Provide the (X, Y) coordinate of the cell's center where the given text is located.  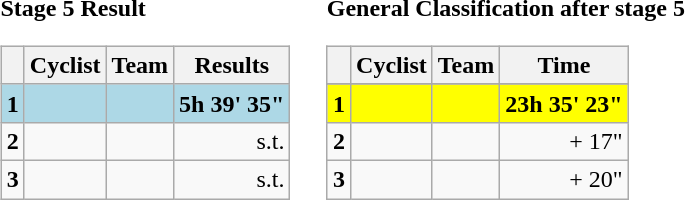
+ 17" (564, 141)
5h 39' 35" (232, 103)
23h 35' 23" (564, 103)
+ 20" (564, 179)
Results (232, 65)
Time (564, 65)
